Scan for the cell matching the given text and deliver its (x, y) coordinate at center. 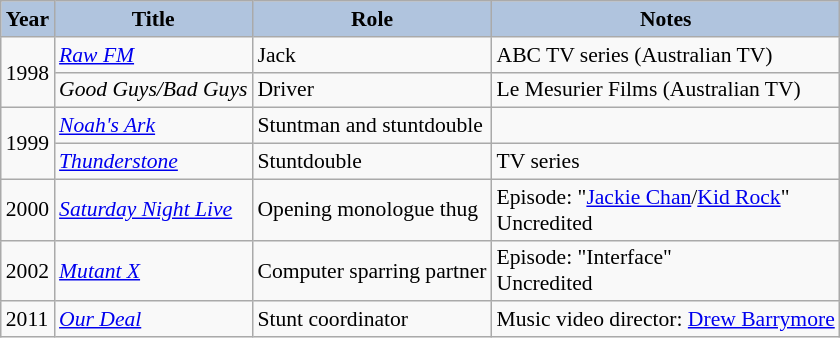
2011 (28, 320)
Saturday Night Live (153, 210)
Raw FM (153, 55)
Stuntman and stuntdouble (372, 126)
Le Mesurier Films (Australian TV) (666, 90)
Our Deal (153, 320)
Title (153, 19)
Computer sparring partner (372, 270)
Stunt coordinator (372, 320)
1998 (28, 72)
Episode: "Jackie Chan/Kid Rock"Uncredited (666, 210)
Music video director: Drew Barrymore (666, 320)
Driver (372, 90)
TV series (666, 162)
2000 (28, 210)
Thunderstone (153, 162)
Notes (666, 19)
Jack (372, 55)
Good Guys/Bad Guys (153, 90)
Mutant X (153, 270)
1999 (28, 144)
Episode: "Interface"Uncredited (666, 270)
Noah's Ark (153, 126)
2002 (28, 270)
Opening monologue thug (372, 210)
Role (372, 19)
Stuntdouble (372, 162)
Year (28, 19)
ABC TV series (Australian TV) (666, 55)
